Search for the cell housing the specified text and yield its (x, y) center coordinate. 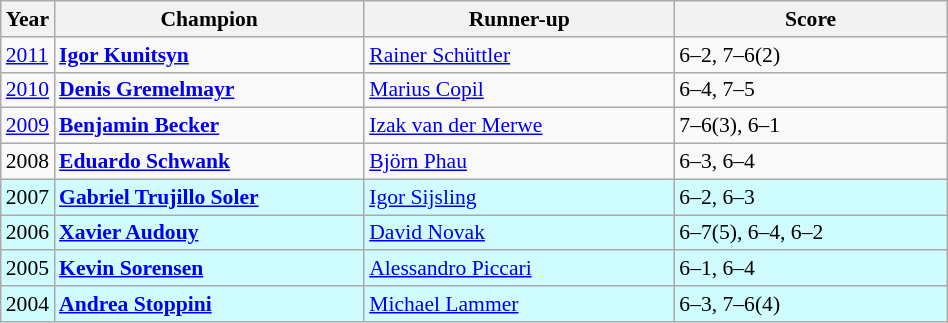
Marius Copil (519, 90)
6–2, 6–3 (810, 197)
6–4, 7–5 (810, 90)
Björn Phau (519, 162)
Benjamin Becker (209, 126)
Gabriel Trujillo Soler (209, 197)
Eduardo Schwank (209, 162)
Year (28, 19)
Denis Gremelmayr (209, 90)
6–3, 7–6(4) (810, 304)
6–1, 6–4 (810, 269)
2010 (28, 90)
Champion (209, 19)
Score (810, 19)
6–2, 7–6(2) (810, 55)
Izak van der Merwe (519, 126)
Rainer Schüttler (519, 55)
2006 (28, 233)
6–3, 6–4 (810, 162)
2005 (28, 269)
Alessandro Piccari (519, 269)
2009 (28, 126)
6–7(5), 6–4, 6–2 (810, 233)
Michael Lammer (519, 304)
Xavier Audouy (209, 233)
7–6(3), 6–1 (810, 126)
2004 (28, 304)
2007 (28, 197)
Igor Kunitsyn (209, 55)
Andrea Stoppini (209, 304)
Igor Sijsling (519, 197)
David Novak (519, 233)
2008 (28, 162)
Kevin Sorensen (209, 269)
Runner-up (519, 19)
2011 (28, 55)
